Return [X, Y] of the center of cell containing provided text 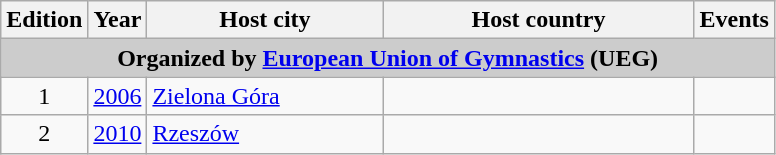
Edition [44, 20]
2006 [118, 96]
Host city [265, 20]
2 [44, 134]
Organized by European Union of Gymnastics (UEG) [388, 58]
2010 [118, 134]
Zielona Góra [265, 96]
Rzeszów [265, 134]
1 [44, 96]
Events [734, 20]
Host country [538, 20]
Year [118, 20]
